Return the (X, Y) coordinate for the center point of the cell that contains the specified text.  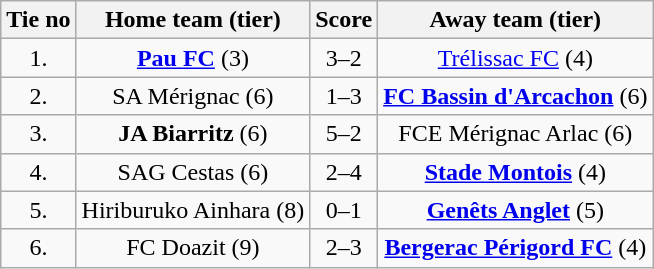
2–3 (344, 248)
3–2 (344, 58)
SAG Cestas (6) (193, 172)
Stade Montois (4) (516, 172)
Genêts Anglet (5) (516, 210)
1. (38, 58)
Pau FC (3) (193, 58)
Home team (tier) (193, 20)
6. (38, 248)
Trélissac FC (4) (516, 58)
4. (38, 172)
0–1 (344, 210)
Score (344, 20)
JA Biarritz (6) (193, 134)
SA Mérignac (6) (193, 96)
3. (38, 134)
FC Bassin d'Arcachon (6) (516, 96)
Away team (tier) (516, 20)
1–3 (344, 96)
5. (38, 210)
FCE Mérignac Arlac (6) (516, 134)
Tie no (38, 20)
Hiriburuko Ainhara (8) (193, 210)
2. (38, 96)
Bergerac Périgord FC (4) (516, 248)
FC Doazit (9) (193, 248)
2–4 (344, 172)
5–2 (344, 134)
